Find where the given text appears and provide that cell's center as (X, Y) coordinate. 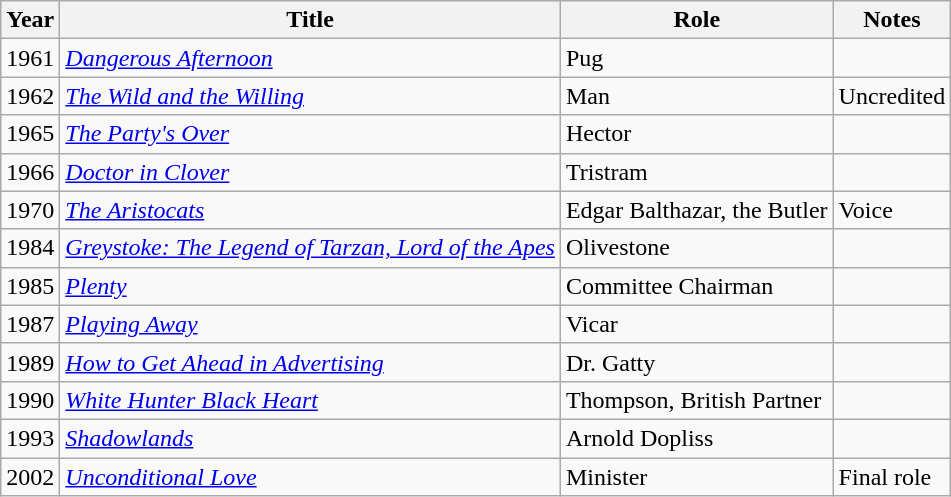
Arnold Dopliss (696, 438)
1961 (30, 58)
1989 (30, 362)
White Hunter Black Heart (310, 400)
Notes (892, 20)
Uncredited (892, 96)
Shadowlands (310, 438)
Tristram (696, 172)
Role (696, 20)
1990 (30, 400)
Plenty (310, 286)
Committee Chairman (696, 286)
Playing Away (310, 324)
1966 (30, 172)
Man (696, 96)
Dangerous Afternoon (310, 58)
Pug (696, 58)
Olivestone (696, 248)
1970 (30, 210)
1965 (30, 134)
How to Get Ahead in Advertising (310, 362)
1962 (30, 96)
Dr. Gatty (696, 362)
Doctor in Clover (310, 172)
Title (310, 20)
Year (30, 20)
1987 (30, 324)
The Party's Over (310, 134)
Vicar (696, 324)
The Wild and the Willing (310, 96)
2002 (30, 477)
The Aristocats (310, 210)
Hector (696, 134)
Minister (696, 477)
Unconditional Love (310, 477)
Thompson, British Partner (696, 400)
Greystoke: The Legend of Tarzan, Lord of the Apes (310, 248)
Final role (892, 477)
1984 (30, 248)
1985 (30, 286)
Edgar Balthazar, the Butler (696, 210)
Voice (892, 210)
1993 (30, 438)
